Capture the cell that displays the provided text and extract its (x, y) central coordinate. 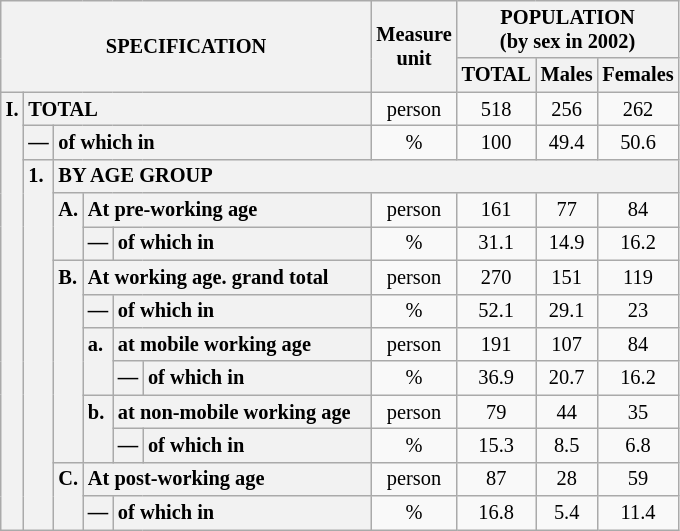
16.8 (496, 513)
POPULATION (by sex in 2002) (568, 29)
270 (496, 277)
14.9 (567, 243)
161 (496, 210)
36.9 (496, 378)
151 (567, 277)
79 (496, 412)
119 (638, 277)
29.1 (567, 311)
262 (638, 109)
at mobile working age (242, 344)
A. (68, 226)
44 (567, 412)
C. (68, 496)
191 (496, 344)
b. (98, 428)
49.4 (567, 142)
59 (638, 479)
Females (638, 75)
23 (638, 311)
11.4 (638, 513)
SPECIFICATION (186, 46)
Measure unit (414, 46)
100 (496, 142)
107 (567, 344)
BY AGE GROUP (366, 176)
20.7 (567, 378)
At working age. grand total (227, 277)
At post-working age (227, 479)
15.3 (496, 445)
50.6 (638, 142)
8.5 (567, 445)
At pre-working age (227, 210)
77 (567, 210)
I. (12, 311)
1. (38, 344)
31.1 (496, 243)
256 (567, 109)
35 (638, 412)
at non-mobile working age (242, 412)
B. (68, 361)
5.4 (567, 513)
Males (567, 75)
a. (98, 360)
52.1 (496, 311)
518 (496, 109)
87 (496, 479)
28 (567, 479)
6.8 (638, 445)
